Detect which cell encompasses the target text, then output its [x, y] center coordinate. 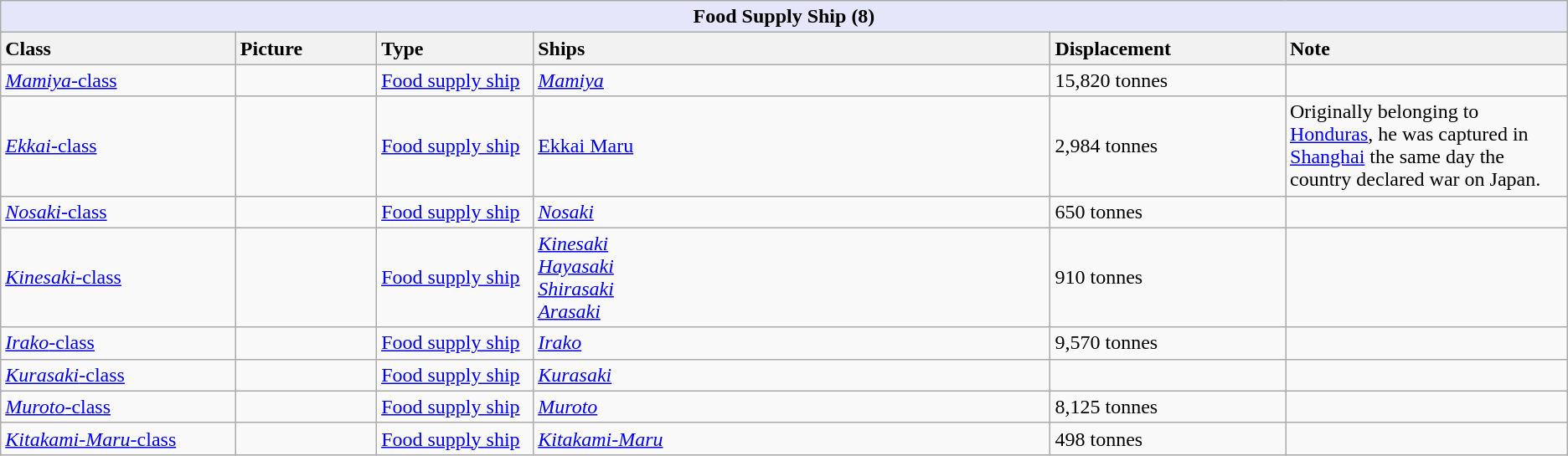
Picture [306, 49]
498 tonnes [1168, 438]
Class [119, 49]
9,570 tonnes [1168, 343]
Muroto [792, 407]
Muroto-class [119, 407]
Note [1426, 49]
Kitakami-Maru-class [119, 438]
650 tonnes [1168, 212]
8,125 tonnes [1168, 407]
Originally belonging to Honduras, he was captured in Shanghai the same day the country declared war on Japan. [1426, 146]
Irako-class [119, 343]
Ships [792, 49]
15,820 tonnes [1168, 80]
Food Supply Ship (8) [784, 17]
Nosaki [792, 212]
Mamiya [792, 80]
KinesakiHayasakiShirasakiArasaki [792, 278]
Ekkai-class [119, 146]
Type [456, 49]
Irako [792, 343]
2,984 tonnes [1168, 146]
Kitakami-Maru [792, 438]
910 tonnes [1168, 278]
Mamiya-class [119, 80]
Kurasaki [792, 375]
Ekkai Maru [792, 146]
Kinesaki-class [119, 278]
Kurasaki-class [119, 375]
Displacement [1168, 49]
Nosaki-class [119, 212]
